Scan for the cell matching the given text and deliver its (x, y) coordinate at center. 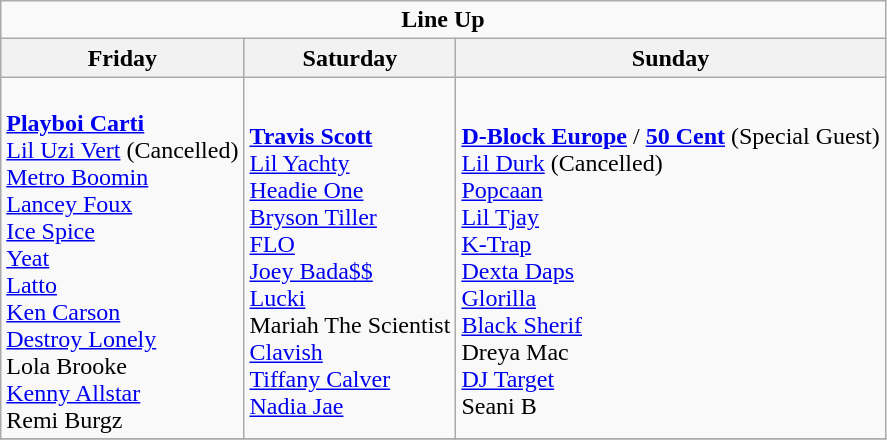
Saturday (350, 58)
Friday (122, 58)
Playboi Carti Lil Uzi Vert (Cancelled) Metro Boomin Lancey Foux Ice Spice Yeat Latto Ken Carson Destroy Lonely Lola Brooke Kenny Allstar Remi Burgz (122, 258)
Travis Scott Lil Yachty Headie One Bryson Tiller FLO Joey Bada$$ Lucki Mariah The Scientist Clavish Tiffany Calver Nadia Jae (350, 258)
Sunday (670, 58)
D-Block Europe / 50 Cent (Special Guest) Lil Durk (Cancelled) Popcaan Lil Tjay K-Trap Dexta Daps Glorilla Black Sherif Dreya Mac DJ Target Seani B (670, 258)
Line Up (443, 20)
